Pinpoint the cell where the given text exists, returning its [x, y] midpoint coordinate. 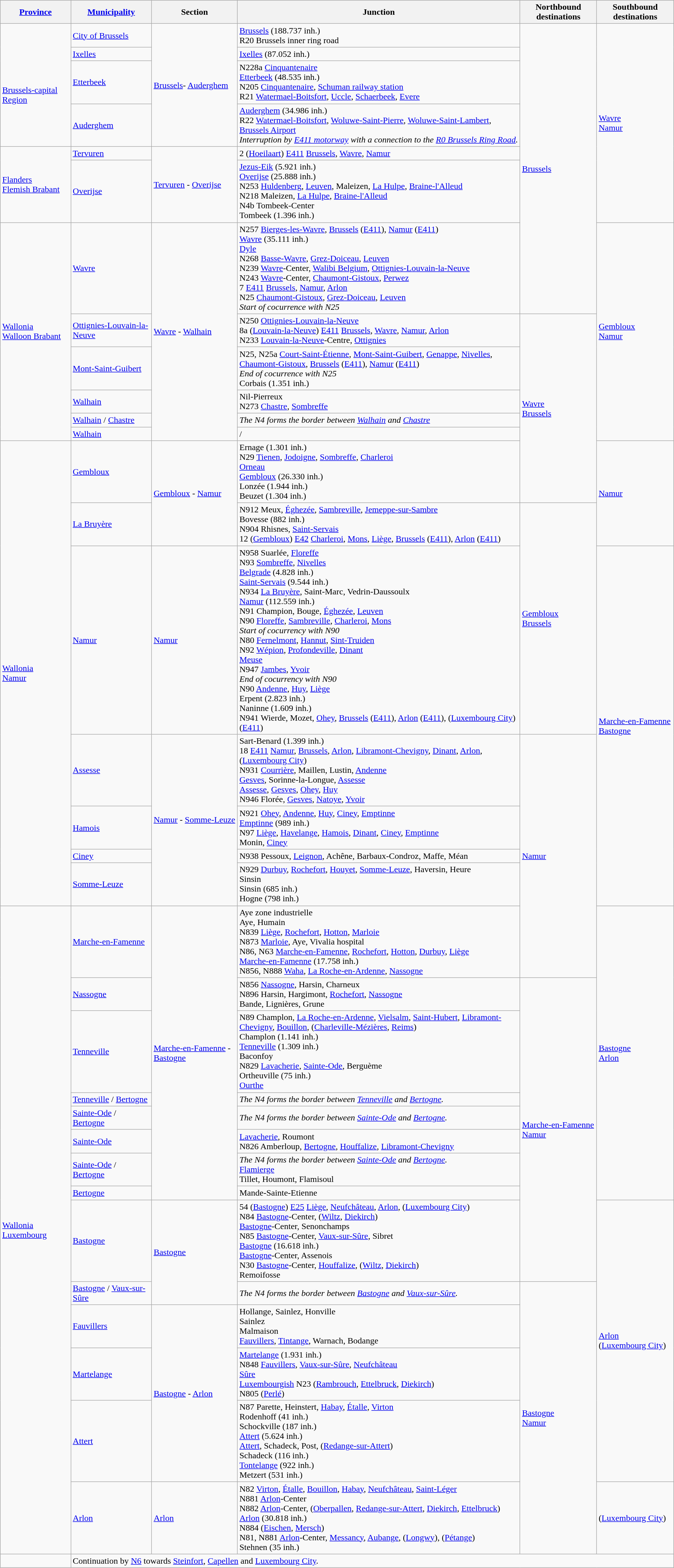
Junction [379, 12]
Bertogne [112, 1193]
Wavre - Walhain [194, 331]
Marche-en-FamenneBastogne [635, 726]
La Bruyère [112, 525]
Ernage (1.301 inh.) N29 Tienen, Jodoigne, Sombreffe, Charleroi Orneau Gembloux (26.330 inh.) Lonzée (1.944 inh.) Beuzet (1.304 inh.) [379, 472]
Marche-en-Famenne [112, 942]
GemblouxBrussels [558, 619]
Tervuren [112, 153]
Province [36, 12]
Walhain / Chastre [112, 420]
Municipality [112, 12]
WalloniaWalloon Brabant [36, 331]
N921 Ohey, Andenne, Huy, Ciney, Emptinne Emptinne (989 inh.) N97 Liège, Havelange, Hamois, Dinant, Ciney, Emptinne Monin, Ciney [379, 828]
Brussels [558, 169]
Bastogne - Arlon [194, 1393]
Somme-Leuze [112, 884]
The N4 forms the border between Bastogne and Vaux-sur-Sûre. [379, 1293]
Marche-en-FamenneNamur [558, 1129]
Brussels- Auderghem [194, 85]
GemblouxNamur [635, 331]
WalloniaNamur [36, 673]
Lavacherie, Roumont N826 Amberloup, Bertogne, Houffalize, Libramont-Chevigny [379, 1141]
Etterbeek [112, 82]
Southbound destinations [635, 12]
Section [194, 12]
N938 Pessoux, Leignon, Achêne, Barbaux-Condroz, Maffe, Méan [379, 856]
/ [379, 434]
2 (Hoeilaart) E411 Brussels, Wavre, Namur [379, 153]
Ottignies-Louvain-la-Neuve [112, 330]
WavreBrussels [558, 408]
N250 Ottignies-Louvain-la-Neuve 8a (Louvain-la-Neuve) E411 Brussels, Wavre, Namur, Arlon N233 Louvain-la-Neuve-Centre, Ottignies [379, 330]
The N4 forms the border between Tenneville and Bertogne. [379, 1099]
Arlon (Luxembourg City) [635, 1341]
Nil-Pierreux N273 Chastre, Sombreffe [379, 402]
(Luxembourg City) [635, 1518]
Bastogne / Vaux-sur-Sûre [112, 1293]
Attert [112, 1441]
N856 Nassogne, Harsin, Charneux N896 Harsin, Hargimont, Rochefort, Nassogne Bande, Lignières, Grune [379, 994]
Gembloux [112, 472]
Tervuren - Overijse [194, 184]
Namur - Somme-Leuze [194, 820]
BastogneArlon [635, 1053]
Auderghem [112, 125]
Brussels-capital Region [36, 85]
Ciney [112, 856]
Hollange, Sainlez, Honville Sainlez Malmaison Fauvillers, Tintange, Warnach, Bodange [379, 1326]
BastogneNamur [558, 1418]
FlandersFlemish Brabant [36, 184]
N228a Cinquantenaire Etterbeek (48.535 inh.) N205 Cinquantenaire, Schuman railway station R21 Watermael-Boitsfort, Uccle, Schaerbeek, Evere [379, 82]
Tenneville [112, 1051]
Mont-Saint-Guibert [112, 368]
Brussels (188.737 inh.) R20 Brussels inner ring road [379, 35]
WavreNamur [635, 123]
Ixelles (87.052 inh.) [379, 54]
Overijse [112, 191]
The N4 forms the border between Sainte-Ode and Bertogne. [379, 1118]
Northbound destinations [558, 12]
Sainte-Ode [112, 1141]
Martelange [112, 1374]
N929 Durbuy, Rochefort, Houyet, Somme-Leuze, Haversin, Heure Sinsin Sinsin (685 inh.) Hogne (798 inh.) [379, 884]
Tenneville / Bertogne [112, 1099]
The N4 forms the border between Walhain and Chastre [379, 420]
Martelange (1.931 inh.) N848 Fauvillers, Vaux-sur-Sûre, Neufchâteau Sûre Luxembourgish N23 (Rambrouch, Ettelbruck, Diekirch) N805 (Perlé) [379, 1374]
The N4 forms the border between Sainte-Ode and Bertogne. Flamierge Tillet, Houmont, Flamisoul [379, 1169]
WalloniaLuxembourg [36, 1230]
Nassogne [112, 994]
City of Brussels [112, 35]
Marche-en-Famenne - Bastogne [194, 1053]
Ixelles [112, 54]
Mande-Sainte-Etienne [379, 1193]
Wavre [112, 268]
Hamois [112, 828]
Continuation by N6 towards Steinfort, Capellen and Luxembourg City. [372, 1561]
Gembloux - Namur [194, 493]
Assesse [112, 770]
Fauvillers [112, 1326]
